Pinpoint the cell where the given text exists, returning its (X, Y) midpoint coordinate. 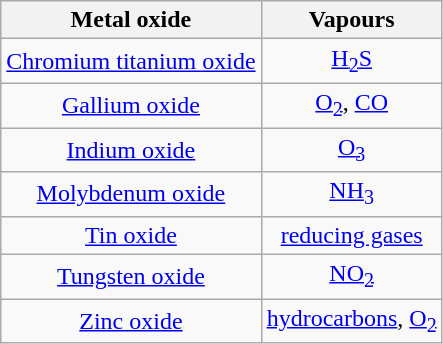
Vapours (352, 20)
NO2 (352, 276)
NH3 (352, 194)
Metal oxide (131, 20)
Zinc oxide (131, 321)
H2S (352, 61)
Chromium titanium oxide (131, 61)
hydrocarbons, O2 (352, 321)
Tin oxide (131, 235)
reducing gases (352, 235)
O3 (352, 150)
Tungsten oxide (131, 276)
O2, CO (352, 105)
Gallium oxide (131, 105)
Molybdenum oxide (131, 194)
Indium oxide (131, 150)
